Capture the cell that displays the provided text and extract its (X, Y) central coordinate. 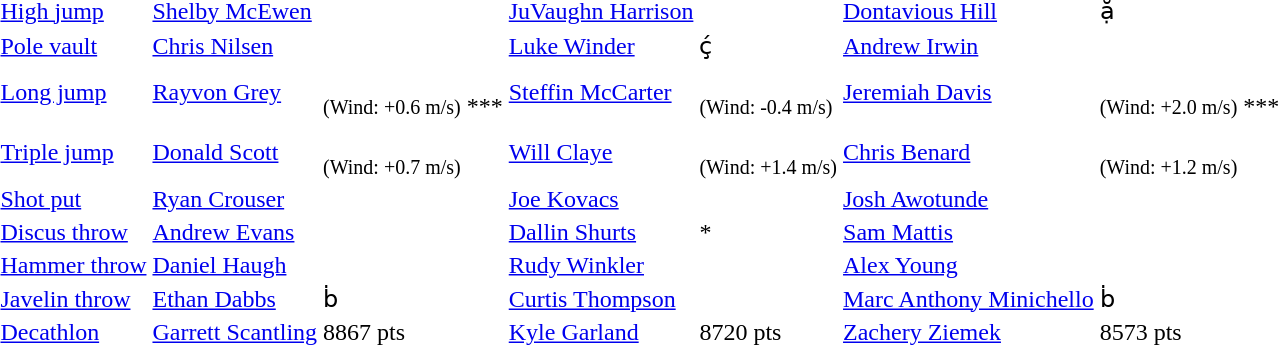
Rayvon Grey (235, 92)
Chris Benard (969, 152)
Andrew Evans (235, 232)
Will Claye (601, 152)
Ethan Dabbs (235, 299)
Marc Anthony Minichello (969, 299)
Josh Awotunde (969, 199)
(Wind: +0.7 m/s) (414, 152)
Steffin McCarter (601, 92)
Dallin Shurts (601, 232)
Rudy Winkler (601, 265)
(Wind: +0.6 m/s) *** (414, 92)
Alex Young (969, 265)
Jeremiah Davis (969, 92)
ḉ (768, 46)
Curtis Thompson (601, 299)
Chris Nilsen (235, 46)
Ryan Crouser (235, 199)
Donald Scott (235, 152)
(Wind: +1.4 m/s) (768, 152)
ḃ (414, 299)
* (768, 232)
Andrew Irwin (969, 46)
Sam Mattis (969, 232)
(Wind: -0.4 m/s) (768, 92)
Daniel Haugh (235, 265)
Joe Kovacs (601, 199)
Luke Winder (601, 46)
